For the text-containing cell, return its midpoint in (x, y) coordinate format. 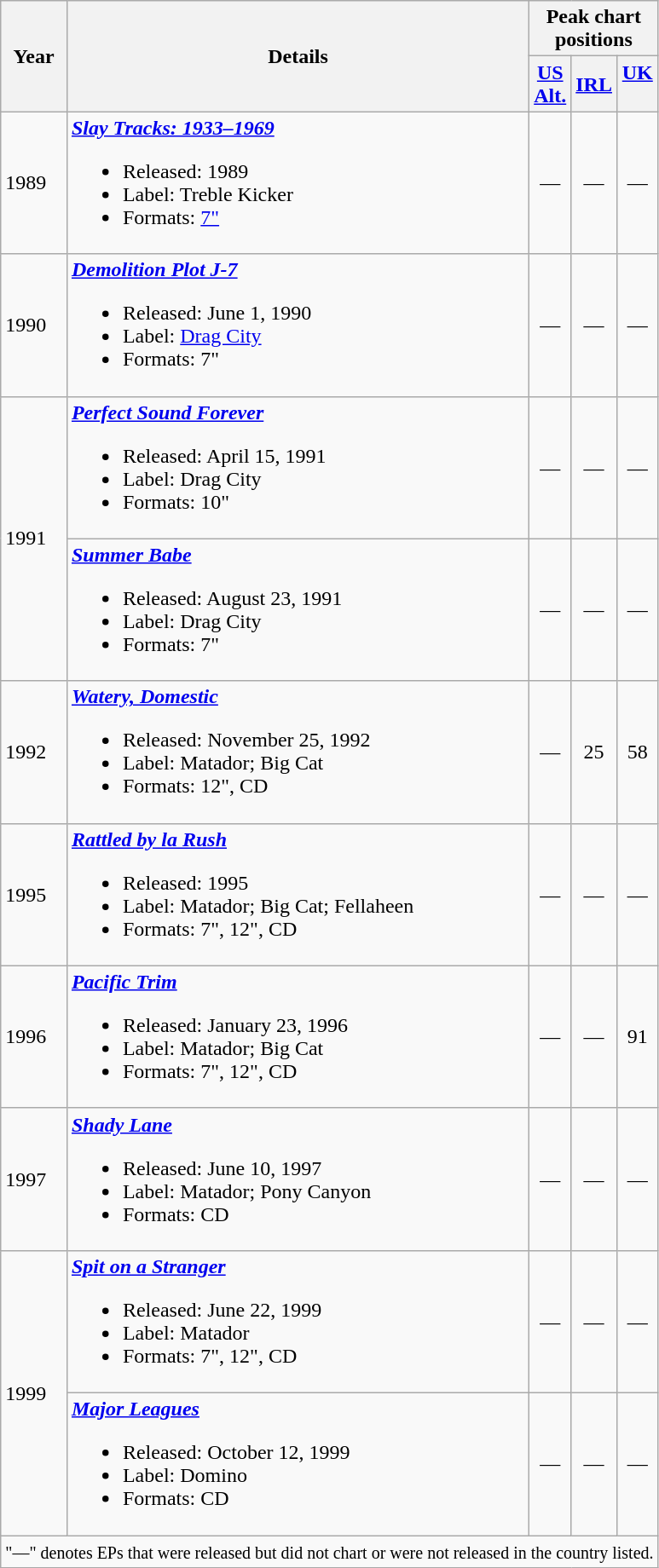
Summer BabeReleased: August 23, 1991Label: Drag CityFormats: 7" (298, 610)
1995 (34, 895)
91 (638, 1036)
1991 (34, 539)
58 (638, 752)
Shady LaneReleased: June 10, 1997Label: Matador; Pony CanyonFormats: CD (298, 1179)
Peak chart positions (593, 29)
1992 (34, 752)
USAlt. (551, 84)
Details (298, 56)
Rattled by la RushReleased: 1995Label: Matador; Big Cat; FellaheenFormats: 7", 12", CD (298, 895)
1997 (34, 1179)
Demolition Plot J-7Released: June 1, 1990Label: Drag CityFormats: 7" (298, 326)
25 (594, 752)
1999 (34, 1392)
Spit on a StrangerReleased: June 22, 1999Label: MatadorFormats: 7", 12", CD (298, 1321)
1989 (34, 182)
IRL (594, 84)
Pacific TrimReleased: January 23, 1996Label: Matador; Big CatFormats: 7", 12", CD (298, 1036)
Slay Tracks: 1933–1969Released: 1989Label: Treble KickerFormats: 7" (298, 182)
Perfect Sound ForeverReleased: April 15, 1991Label: Drag CityFormats: 10" (298, 467)
"—" denotes EPs that were released but did not chart or were not released in the country listed. (329, 1552)
Year (34, 56)
1990 (34, 326)
Watery, DomesticReleased: November 25, 1992Label: Matador; Big CatFormats: 12", CD (298, 752)
Major LeaguesReleased: October 12, 1999Label: DominoFormats: CD (298, 1464)
1996 (34, 1036)
UK (638, 84)
